For the text-containing cell, return its midpoint in [x, y] coordinate format. 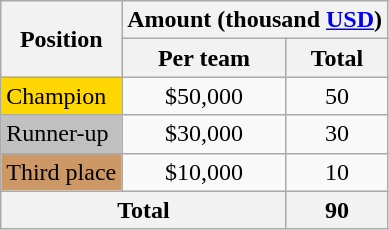
Per team [204, 58]
10 [336, 172]
$50,000 [204, 96]
Amount (thousand USD) [255, 20]
Position [62, 39]
Champion [62, 96]
50 [336, 96]
30 [336, 134]
$30,000 [204, 134]
Runner-up [62, 134]
Third place [62, 172]
$10,000 [204, 172]
90 [336, 210]
